Search for the cell housing the specified text and yield its [X, Y] center coordinate. 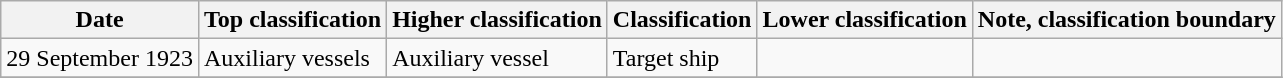
Date [100, 20]
Top classification [292, 20]
Classification [682, 20]
Auxiliary vessels [292, 58]
Note, classification boundary [1126, 20]
Lower classification [864, 20]
Target ship [682, 58]
Higher classification [498, 20]
Auxiliary vessel [498, 58]
29 September 1923 [100, 58]
